Output the [X, Y] coordinate of the center of the cell containing the given text.  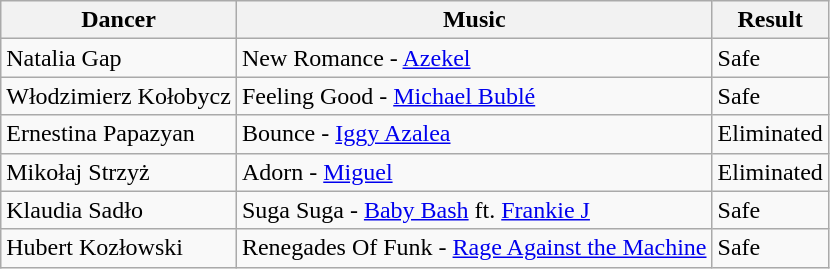
Feeling Good - Michael Bublé [474, 96]
New Romance - Azekel [474, 58]
Dancer [119, 20]
Włodzimierz Kołobycz [119, 96]
Adorn - Miguel [474, 172]
Renegades Of Funk - Rage Against the Machine [474, 248]
Result [770, 20]
Bounce - Iggy Azalea [474, 134]
Mikołaj Strzyż [119, 172]
Ernestina Papazyan [119, 134]
Suga Suga - Baby Bash ft. Frankie J [474, 210]
Music [474, 20]
Natalia Gap [119, 58]
Klaudia Sadło [119, 210]
Hubert Kozłowski [119, 248]
